Provide the [X, Y] coordinate of the cell's center where the given text is located.  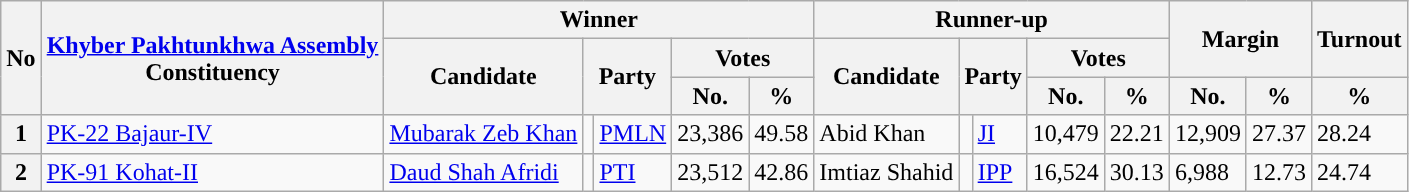
Daud Shah Afridi [484, 172]
PTI [633, 172]
PK-22 Bajaur-IV [212, 134]
24.74 [1359, 172]
Runner-up [992, 20]
23,386 [710, 134]
28.24 [1359, 134]
2 [21, 172]
16,524 [1066, 172]
Margin [1240, 39]
No [21, 58]
Khyber Pakhtunkhwa AssemblyConstituency [212, 58]
49.58 [782, 134]
Turnout [1359, 39]
Winner [599, 20]
12.73 [1278, 172]
JI [1000, 134]
23,512 [710, 172]
Mubarak Zeb Khan [484, 134]
27.37 [1278, 134]
12,909 [1208, 134]
42.86 [782, 172]
PMLN [633, 134]
Abid Khan [886, 134]
6,988 [1208, 172]
1 [21, 134]
Imtiaz Shahid [886, 172]
10,479 [1066, 134]
PK-91 Kohat-II [212, 172]
IPP [1000, 172]
22.21 [1136, 134]
30.13 [1136, 172]
